From the cell containing the given text, extract its center point as (x, y) coordinate. 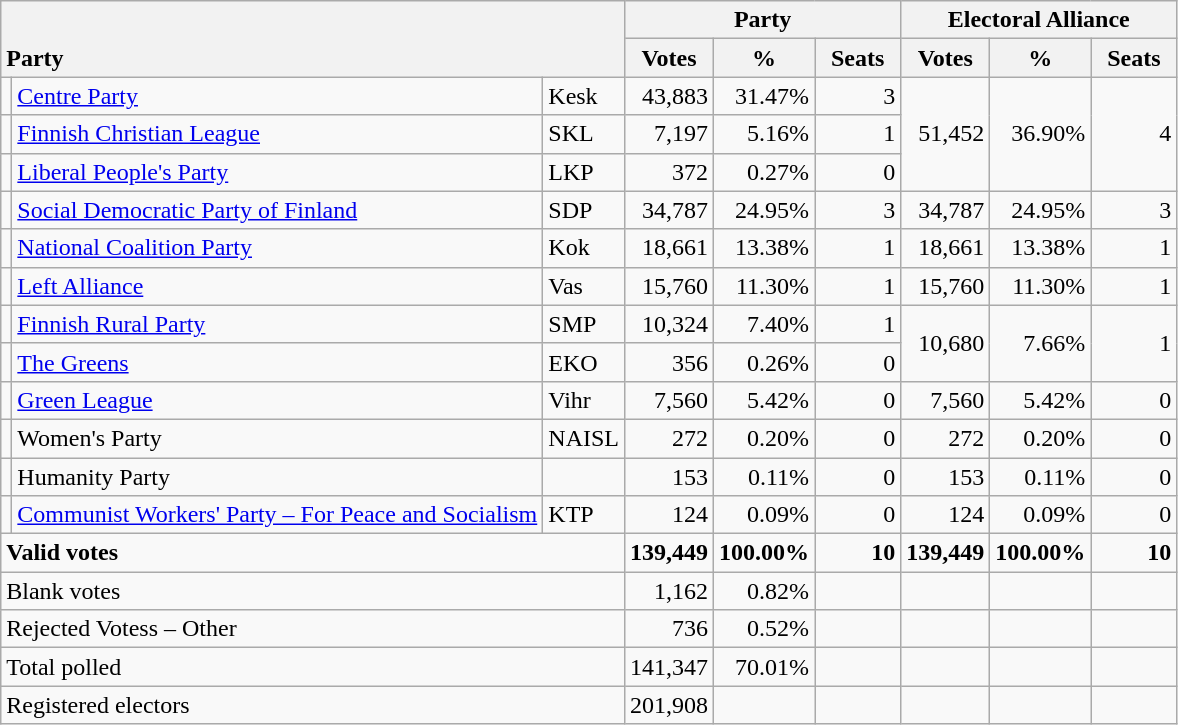
5.16% (764, 134)
National Coalition Party (278, 248)
1,162 (668, 591)
0.82% (764, 591)
10,680 (946, 343)
Valid votes (313, 553)
0.27% (764, 172)
Vihr (584, 400)
Liberal People's Party (278, 172)
KTP (584, 515)
EKO (584, 362)
Finnish Christian League (278, 134)
Social Democratic Party of Finland (278, 210)
141,347 (668, 667)
36.90% (1040, 134)
7.40% (764, 324)
Registered electors (313, 705)
SMP (584, 324)
Women's Party (278, 438)
10,324 (668, 324)
Electoral Alliance (1039, 20)
4 (1134, 134)
Finnish Rural Party (278, 324)
Rejected Votess – Other (313, 629)
Green League (278, 400)
NAISL (584, 438)
Vas (584, 286)
7.66% (1040, 343)
Kok (584, 248)
Total polled (313, 667)
Humanity Party (278, 477)
SDP (584, 210)
43,883 (668, 96)
Centre Party (278, 96)
Kesk (584, 96)
201,908 (668, 705)
The Greens (278, 362)
356 (668, 362)
372 (668, 172)
0.26% (764, 362)
LKP (584, 172)
Blank votes (313, 591)
0.52% (764, 629)
Left Alliance (278, 286)
51,452 (946, 134)
31.47% (764, 96)
7,197 (668, 134)
Communist Workers' Party – For Peace and Socialism (278, 515)
736 (668, 629)
SKL (584, 134)
70.01% (764, 667)
